Scan for the cell matching the given text and deliver its [x, y] coordinate at center. 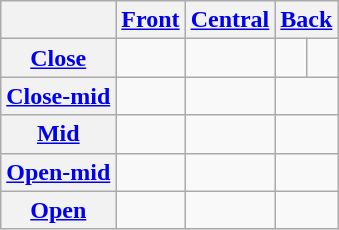
Open [58, 210]
Mid [58, 134]
Close [58, 58]
Back [306, 20]
Central [230, 20]
Open-mid [58, 172]
Front [150, 20]
Close-mid [58, 96]
